Find where the given text appears and provide that cell's center as [x, y] coordinate. 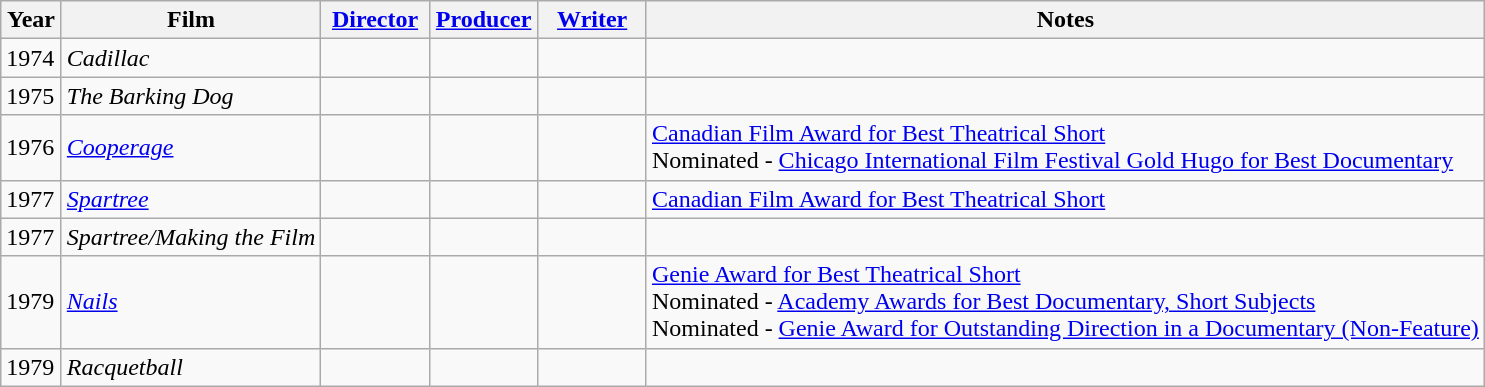
Canadian Film Award for Best Theatrical ShortNominated - Chicago International Film Festival Gold Hugo for Best Documentary [1065, 148]
Nails [190, 302]
Director [376, 20]
The Barking Dog [190, 96]
1975 [32, 96]
Canadian Film Award for Best Theatrical Short [1065, 199]
Cooperage [190, 148]
Spartree [190, 199]
Cadillac [190, 58]
Racquetball [190, 367]
Year [32, 20]
Notes [1065, 20]
1974 [32, 58]
Film [190, 20]
Producer [484, 20]
Writer [592, 20]
1976 [32, 148]
Spartree/Making the Film [190, 237]
